Provide the (x, y) coordinate of the cell's center where the given text is located.  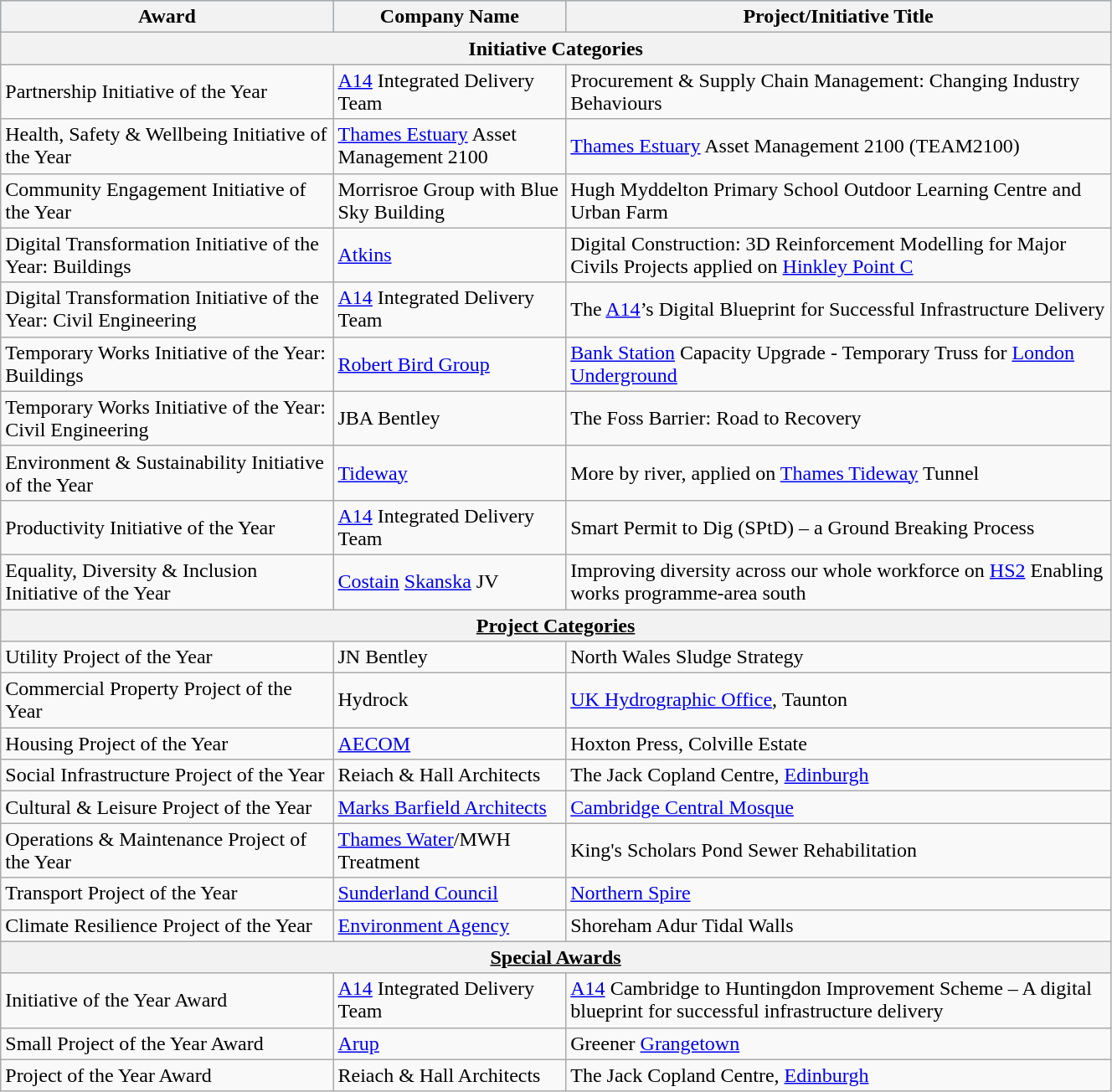
AECOM (450, 744)
Procurement & Supply Chain Management: Changing Industry Behaviours (839, 92)
Thames Water/MWH Treatment (450, 851)
Thames Estuary Asset Management 2100 (TEAM2100) (839, 146)
Initiative Categories (556, 49)
Digital Transformation Initiative of the Year: Buildings (167, 255)
Utility Project of the Year (167, 657)
The Foss Barrier: Road to Recovery (839, 419)
Small Project of the Year Award (167, 1043)
Productivity Initiative of the Year (167, 528)
Commercial Property Project of the Year (167, 700)
Project of the Year Award (167, 1075)
Equality, Diversity & Inclusion Initiative of the Year (167, 581)
Housing Project of the Year (167, 744)
Health, Safety & Wellbeing Initiative of the Year (167, 146)
Climate Resilience Project of the Year (167, 925)
Environment & Sustainability Initiative of the Year (167, 472)
Digital Transformation Initiative of the Year: Civil Engineering (167, 310)
Thames Estuary Asset Management 2100 (450, 146)
Operations & Maintenance Project of the Year (167, 851)
Project/Initiative Title (839, 17)
Marks Barfield Architects (450, 807)
Atkins (450, 255)
Partnership Initiative of the Year (167, 92)
North Wales Sludge Strategy (839, 657)
More by river, applied on Thames Tideway Tunnel (839, 472)
Cultural & Leisure Project of the Year (167, 807)
JN Bentley (450, 657)
Arup (450, 1043)
Environment Agency (450, 925)
King's Scholars Pond Sewer Rehabilitation (839, 851)
Tideway (450, 472)
Company Name (450, 17)
Award (167, 17)
Costain Skanska JV (450, 581)
Digital Construction: 3D Reinforcement Modelling for Major Civils Projects applied on Hinkley Point C (839, 255)
Bank Station Capacity Upgrade - Temporary Truss for London Underground (839, 363)
A14 Cambridge to Huntingdon Improvement Scheme – A digital blueprint for successful infrastructure delivery (839, 1000)
Improving diversity across our whole workforce on HS2 Enabling works programme-area south (839, 581)
Sunderland Council (450, 894)
The A14’s Digital Blueprint for Successful Infrastructure Delivery (839, 310)
Special Awards (556, 957)
Northern Spire (839, 894)
Morrisroe Group with Blue Sky Building (450, 201)
Project Categories (556, 626)
Greener Grangetown (839, 1043)
Smart Permit to Dig (SPtD) – a Ground Breaking Process (839, 528)
Robert Bird Group (450, 363)
Temporary Works Initiative of the Year: Civil Engineering (167, 419)
Hoxton Press, Colville Estate (839, 744)
Temporary Works Initiative of the Year: Buildings (167, 363)
Shoreham Adur Tidal Walls (839, 925)
Hugh Myddelton Primary School Outdoor Learning Centre and Urban Farm (839, 201)
Social Infrastructure Project of the Year (167, 775)
JBA Bentley (450, 419)
Initiative of the Year Award (167, 1000)
Community Engagement Initiative of the Year (167, 201)
Hydrock (450, 700)
Transport Project of the Year (167, 894)
Cambridge Central Mosque (839, 807)
UK Hydrographic Office, Taunton (839, 700)
